Pinpoint the cell where the given text exists, returning its [X, Y] midpoint coordinate. 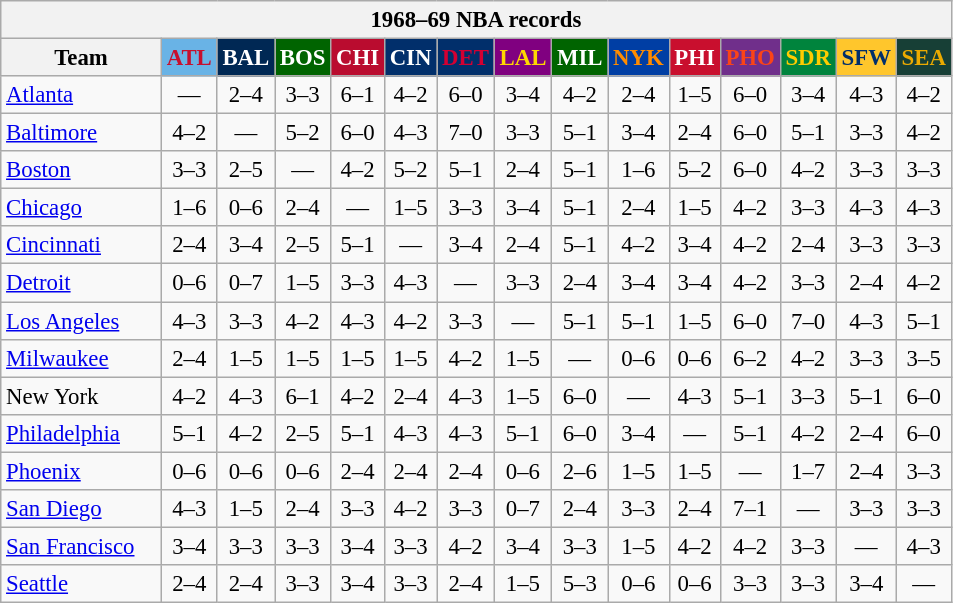
ATL [189, 58]
1–7 [808, 471]
CHI [358, 58]
CIN [410, 58]
DET [466, 58]
Seattle [82, 584]
Baltimore [82, 133]
3–5 [924, 358]
New York [82, 396]
BAL [246, 58]
Philadelphia [82, 433]
NYK [638, 58]
PHI [694, 58]
2–6 [580, 471]
PHO [750, 58]
SDR [808, 58]
SFW [866, 58]
Team [82, 58]
Milwaukee [82, 358]
Phoenix [82, 471]
SEA [924, 58]
Los Angeles [82, 321]
5–3 [580, 584]
Atlanta [82, 95]
MIL [580, 58]
Cincinnati [82, 245]
Detroit [82, 283]
San Francisco [82, 546]
Boston [82, 170]
7–1 [750, 509]
1968–69 NBA records [476, 20]
BOS [303, 58]
6–2 [750, 358]
LAL [522, 58]
San Diego [82, 509]
Chicago [82, 208]
